Output the (x, y) coordinate of the center of the cell containing the given text.  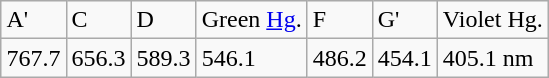
767.7 (34, 58)
656.3 (98, 58)
C (98, 20)
A' (34, 20)
405.1 nm (492, 58)
G' (404, 20)
Violet Hg. (492, 20)
F (340, 20)
454.1 (404, 58)
486.2 (340, 58)
589.3 (164, 58)
546.1 (252, 58)
Green Hg. (252, 20)
D (164, 20)
